Return (X, Y) of the center of cell containing provided text 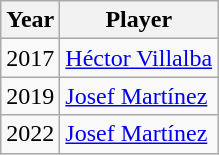
2019 (30, 96)
2022 (30, 134)
Year (30, 20)
2017 (30, 58)
Player (139, 20)
Héctor Villalba (139, 58)
